Detect which cell encompasses the target text, then output its [x, y] center coordinate. 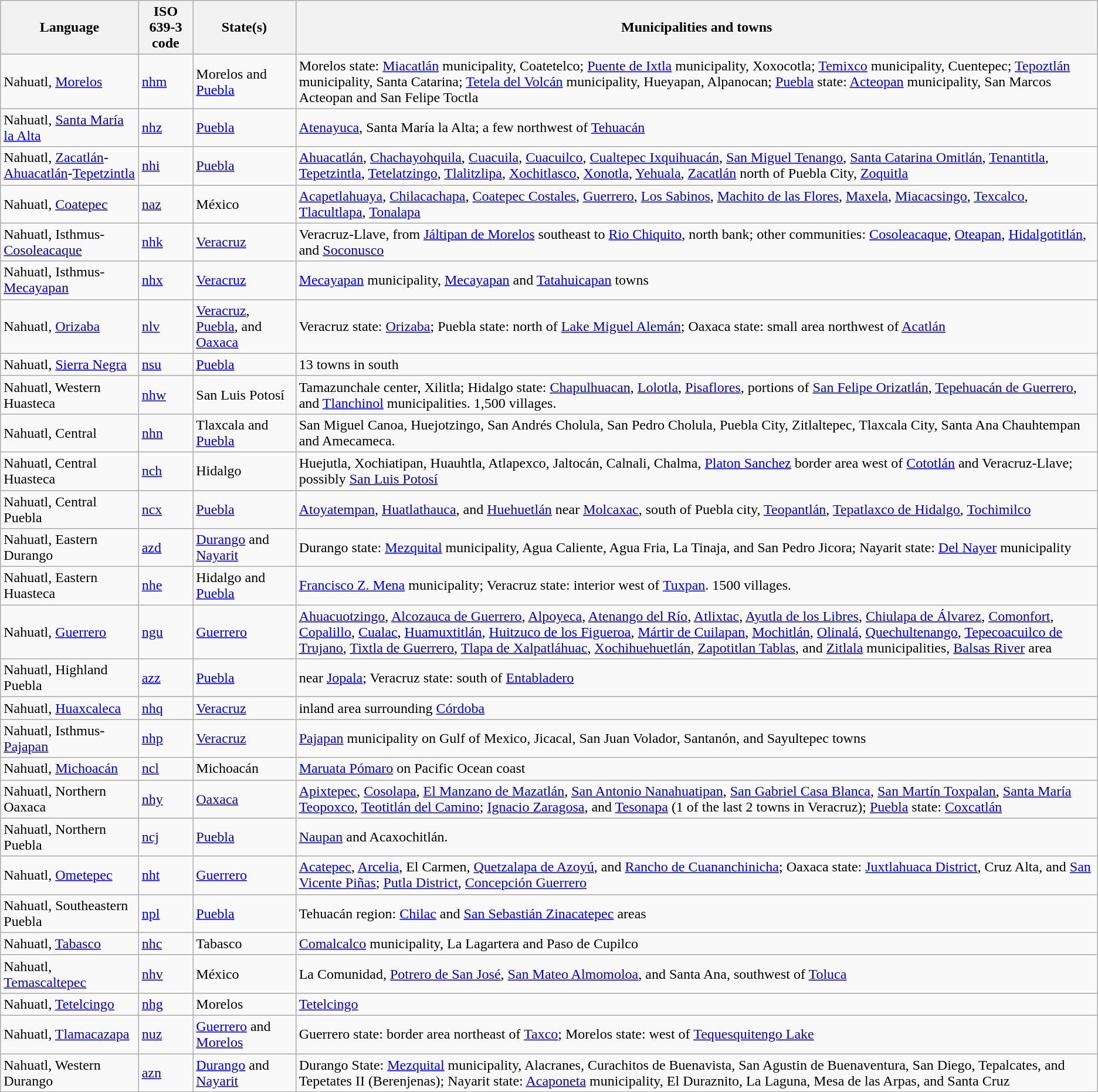
nhw [165, 394]
Acapetlahuaya, Chilacachapa, Coatepec Costales, Guerrero, Los Sabinos, Machito de las Flores, Maxela, Miacacsingo, Texcalco, Tlacultlapa, Tonalapa [697, 204]
Nahuatl, Southeastern Puebla [69, 913]
nhg [165, 1004]
Nahuatl, Northern Puebla [69, 837]
Durango state: Mezquital municipality, Agua Caliente, Agua Fria, La Tinaja, and San Pedro Jicora; Nayarit state: Del Nayer municipality [697, 548]
inland area surrounding Córdoba [697, 708]
Nahuatl, Northern Oaxaca [69, 799]
nht [165, 875]
nhk [165, 242]
Oaxaca [244, 799]
Nahuatl, Tetelcingo [69, 1004]
near Jopala; Veracruz state: south of Entabladero [697, 678]
Tabasco [244, 944]
Municipalities and towns [697, 28]
nhn [165, 433]
Nahuatl, Michoacán [69, 769]
Atenayuca, Santa María la Alta; a few northwest of Tehuacán [697, 128]
nhe [165, 586]
Nahuatl, Tabasco [69, 944]
nhm [165, 82]
Veracruz, Puebla, and Oaxaca [244, 326]
ngu [165, 632]
ncj [165, 837]
Hidalgo [244, 471]
Nahuatl, Central Huasteca [69, 471]
naz [165, 204]
Nahuatl, Western Durango [69, 1073]
Maruata Pómaro on Pacific Ocean coast [697, 769]
Tetelcingo [697, 1004]
Nahuatl, Zacatlán-Ahuacatlán-Tepetzintla [69, 165]
Nahuatl, Isthmus-Mecayapan [69, 280]
Nahuatl, Eastern Huasteca [69, 586]
13 towns in south [697, 364]
Morelos [244, 1004]
nsu [165, 364]
San Luis Potosí [244, 394]
npl [165, 913]
Nahuatl, Coatepec [69, 204]
Language [69, 28]
Nahuatl, Isthmus-Pajapan [69, 738]
Nahuatl, Eastern Durango [69, 548]
San Miguel Canoa, Huejotzingo, San Andrés Cholula, San Pedro Cholula, Puebla City, Zitlaltepec, Tlaxcala City, Santa Ana Chauhtempan and Amecameca. [697, 433]
Nahuatl, Huaxcaleca [69, 708]
Guerrero state: border area northeast of Taxco; Morelos state: west of Tequesquitengo Lake [697, 1034]
Nahuatl, Orizaba [69, 326]
Naupan and Acaxochitlán. [697, 837]
Mecayapan municipality, Mecayapan and Tatahuicapan towns [697, 280]
Nahuatl, Western Huasteca [69, 394]
Nahuatl, Tlamacazapa [69, 1034]
azd [165, 548]
nhz [165, 128]
nhx [165, 280]
Nahuatl, Central [69, 433]
State(s) [244, 28]
Nahuatl, Ometepec [69, 875]
Pajapan municipality on Gulf of Mexico, Jicacal, San Juan Volador, Santanón, and Sayultepec towns [697, 738]
nhv [165, 974]
Nahuatl, Morelos [69, 82]
Atoyatempan, Huatlathauca, and Huehuetlán near Molcaxac, south of Puebla city, Teopantlán, Tepatlaxco de Hidalgo, Tochimilco [697, 509]
azn [165, 1073]
Nahuatl, Highland Puebla [69, 678]
Nahuatl, Sierra Negra [69, 364]
Comalcalco municipality, La Lagartera and Paso de Cupilco [697, 944]
Guerrero and Morelos [244, 1034]
Francisco Z. Mena municipality; Veracruz state: interior west of Tuxpan. 1500 villages. [697, 586]
nhi [165, 165]
ISO 639-3 code [165, 28]
Michoacán [244, 769]
Nahuatl, Isthmus-Cosoleacaque [69, 242]
nhy [165, 799]
azz [165, 678]
nhp [165, 738]
Tlaxcala and Puebla [244, 433]
nhc [165, 944]
Nahuatl, Guerrero [69, 632]
Veracruz state: Orizaba; Puebla state: north of Lake Miguel Alemán; Oaxaca state: small area northwest of Acatlán [697, 326]
nlv [165, 326]
Nahuatl, Central Puebla [69, 509]
ncx [165, 509]
ncl [165, 769]
nuz [165, 1034]
Nahuatl, Santa María la Alta [69, 128]
nch [165, 471]
nhq [165, 708]
Nahuatl, Temascaltepec [69, 974]
Tehuacán region: Chilac and San Sebastián Zinacatepec areas [697, 913]
Hidalgo and Puebla [244, 586]
Morelos and Puebla [244, 82]
La Comunidad, Potrero de San José, San Mateo Almomoloa, and Santa Ana, southwest of Toluca [697, 974]
